Return (X, Y) of the center of cell containing provided text 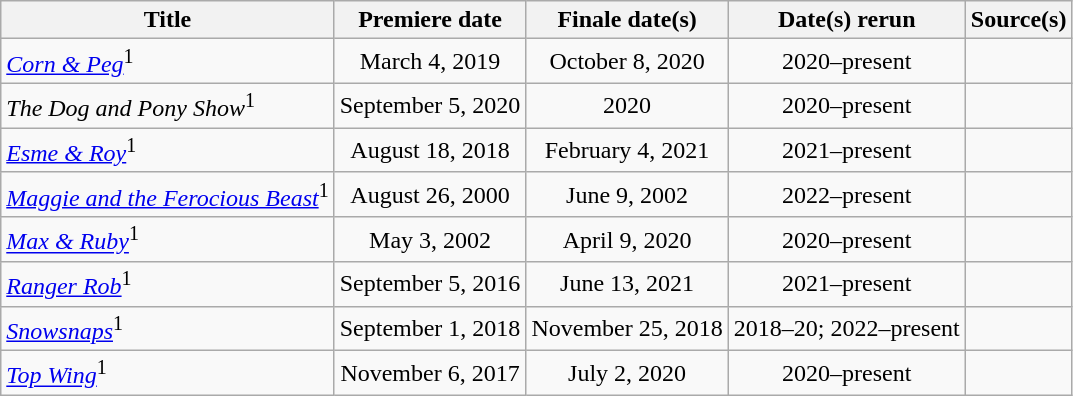
Max & Ruby1 (168, 240)
March 4, 2019 (430, 62)
2022–present (846, 194)
August 18, 2018 (430, 150)
July 2, 2020 (627, 374)
October 8, 2020 (627, 62)
Esme & Roy1 (168, 150)
Maggie and the Ferocious Beast1 (168, 194)
Premiere date (430, 20)
2018–20; 2022–present (846, 328)
Date(s) rerun (846, 20)
Ranger Rob1 (168, 284)
Top Wing1 (168, 374)
Snowsnaps1 (168, 328)
Corn & Peg1 (168, 62)
April 9, 2020 (627, 240)
2020 (627, 106)
Title (168, 20)
September 5, 2020 (430, 106)
Finale date(s) (627, 20)
June 9, 2002 (627, 194)
November 25, 2018 (627, 328)
September 1, 2018 (430, 328)
June 13, 2021 (627, 284)
February 4, 2021 (627, 150)
May 3, 2002 (430, 240)
Source(s) (1018, 20)
November 6, 2017 (430, 374)
The Dog and Pony Show1 (168, 106)
August 26, 2000 (430, 194)
September 5, 2016 (430, 284)
